Identify which cell holds the provided text, then report its (X, Y) central coordinate. 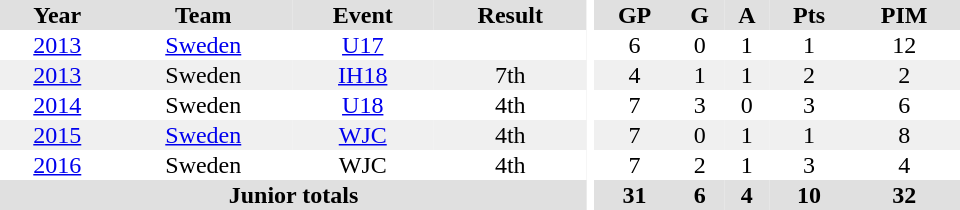
2014 (58, 105)
A (747, 15)
PIM (904, 15)
Junior totals (294, 195)
U18 (363, 105)
Pts (810, 15)
Team (204, 15)
U17 (363, 45)
Event (363, 15)
Year (58, 15)
2016 (58, 165)
G (700, 15)
12 (904, 45)
32 (904, 195)
10 (810, 195)
31 (635, 195)
2015 (58, 135)
7th (511, 75)
GP (635, 15)
8 (904, 135)
IH18 (363, 75)
Result (511, 15)
